Capture the cell that displays the provided text and extract its (X, Y) central coordinate. 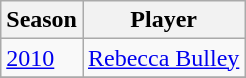
Season (42, 20)
2010 (42, 58)
Player (163, 20)
Rebecca Bulley (163, 58)
